Locate the cell with the specified text and output its (X, Y) center coordinate. 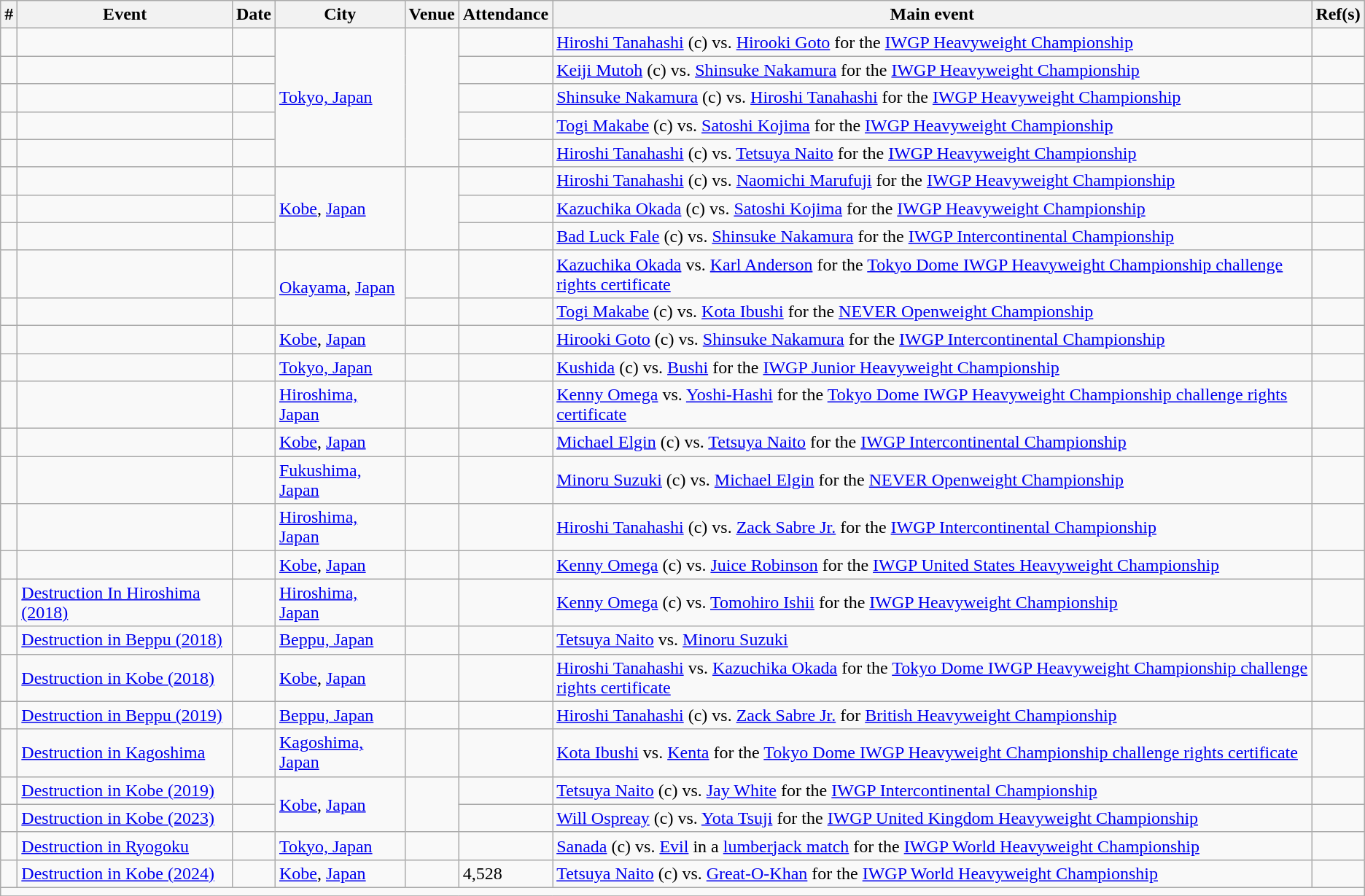
Togi Makabe (c) vs. Satoshi Kojima for the IWGP Heavyweight Championship (932, 125)
Hiroshi Tanahashi vs. Kazuchika Okada for the Tokyo Dome IWGP Heavyweight Championship challenge rights certificate (932, 678)
Keiji Mutoh (c) vs. Shinsuke Nakamura for the IWGP Heavyweight Championship (932, 70)
Event (125, 15)
Minoru Suzuki (c) vs. Michael Elgin for the NEVER Openweight Championship (932, 480)
Kenny Omega vs. Yoshi-Hashi for the Tokyo Dome IWGP Heavyweight Championship challenge rights certificate (932, 405)
Kagoshima, Japan (340, 752)
Kushida (c) vs. Bushi for the IWGP Junior Heavyweight Championship (932, 367)
Kenny Omega (c) vs. Juice Robinson for the IWGP United States Heavyweight Championship (932, 565)
Hiroshi Tanahashi (c) vs. Naomichi Marufuji for the IWGP Heavyweight Championship (932, 181)
Hiroshi Tanahashi (c) vs. Zack Sabre Jr. for the IWGP Intercontinental Championship (932, 528)
Hiroshi Tanahashi (c) vs. Zack Sabre Jr. for British Heavyweight Championship (932, 715)
Kenny Omega (c) vs. Tomohiro Ishii for the IWGP Heavyweight Championship (932, 602)
Destruction In Hiroshima (2018) (125, 602)
Destruction in Ryogoku (125, 846)
City (340, 15)
Will Ospreay (c) vs. Yota Tsuji for the IWGP United Kingdom Heavyweight Championship (932, 818)
Venue (432, 15)
Attendance (505, 15)
Hiroshi Tanahashi (c) vs. Tetsuya Naito for the IWGP Heavyweight Championship (932, 153)
Destruction in Kobe (2019) (125, 790)
Hirooki Goto (c) vs. Shinsuke Nakamura for the IWGP Intercontinental Championship (932, 339)
Tetsuya Naito vs. Minoru Suzuki (932, 640)
Destruction in Kobe (2023) (125, 818)
Tetsuya Naito (c) vs. Great-O-Khan for the IWGP World Heavyweight Championship (932, 873)
Destruction in Kobe (2024) (125, 873)
Destruction in Kobe (2018) (125, 678)
Hiroshi Tanahashi (c) vs. Hirooki Goto for the IWGP Heavyweight Championship (932, 42)
Ref(s) (1338, 15)
# (9, 15)
Sanada (c) vs. Evil in a lumberjack match for the IWGP World Heavyweight Championship (932, 846)
Okayama, Japan (340, 287)
Destruction in Beppu (2019) (125, 715)
Destruction in Beppu (2018) (125, 640)
Kota Ibushi vs. Kenta for the Tokyo Dome IWGP Heavyweight Championship challenge rights certificate (932, 752)
Kazuchika Okada vs. Karl Anderson for the Tokyo Dome IWGP Heavyweight Championship challenge rights certificate (932, 274)
Bad Luck Fale (c) vs. Shinsuke Nakamura for the IWGP Intercontinental Championship (932, 236)
Kazuchika Okada (c) vs. Satoshi Kojima for the IWGP Heavyweight Championship (932, 209)
Michael Elgin (c) vs. Tetsuya Naito for the IWGP Intercontinental Championship (932, 443)
Togi Makabe (c) vs. Kota Ibushi for the NEVER Openweight Championship (932, 311)
Main event (932, 15)
Fukushima, Japan (340, 480)
Destruction in Kagoshima (125, 752)
Tetsuya Naito (c) vs. Jay White for the IWGP Intercontinental Championship (932, 790)
Shinsuke Nakamura (c) vs. Hiroshi Tanahashi for the IWGP Heavyweight Championship (932, 98)
4,528 (505, 873)
Date (254, 15)
